Locate the cell with the specified text and output its (X, Y) center coordinate. 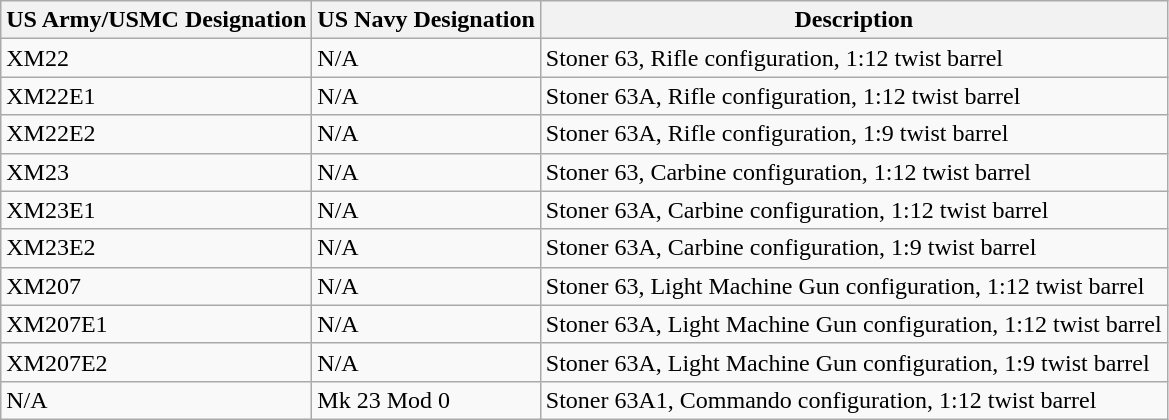
Stoner 63A, Rifle configuration, 1:12 twist barrel (854, 96)
XM207E2 (156, 362)
Stoner 63, Carbine configuration, 1:12 twist barrel (854, 172)
Stoner 63A1, Commando configuration, 1:12 twist barrel (854, 400)
XM23 (156, 172)
XM22E2 (156, 134)
US Army/USMC Designation (156, 20)
Stoner 63, Rifle configuration, 1:12 twist barrel (854, 58)
XM207E1 (156, 324)
Description (854, 20)
XM22E1 (156, 96)
Mk 23 Mod 0 (426, 400)
XM22 (156, 58)
Stoner 63A, Carbine configuration, 1:9 twist barrel (854, 248)
Stoner 63, Light Machine Gun configuration, 1:12 twist barrel (854, 286)
XM23E2 (156, 248)
US Navy Designation (426, 20)
Stoner 63A, Rifle configuration, 1:9 twist barrel (854, 134)
Stoner 63A, Carbine configuration, 1:12 twist barrel (854, 210)
XM23E1 (156, 210)
XM207 (156, 286)
Stoner 63A, Light Machine Gun configuration, 1:12 twist barrel (854, 324)
Stoner 63A, Light Machine Gun configuration, 1:9 twist barrel (854, 362)
